Output the (X, Y) coordinate of the center of the cell containing the given text.  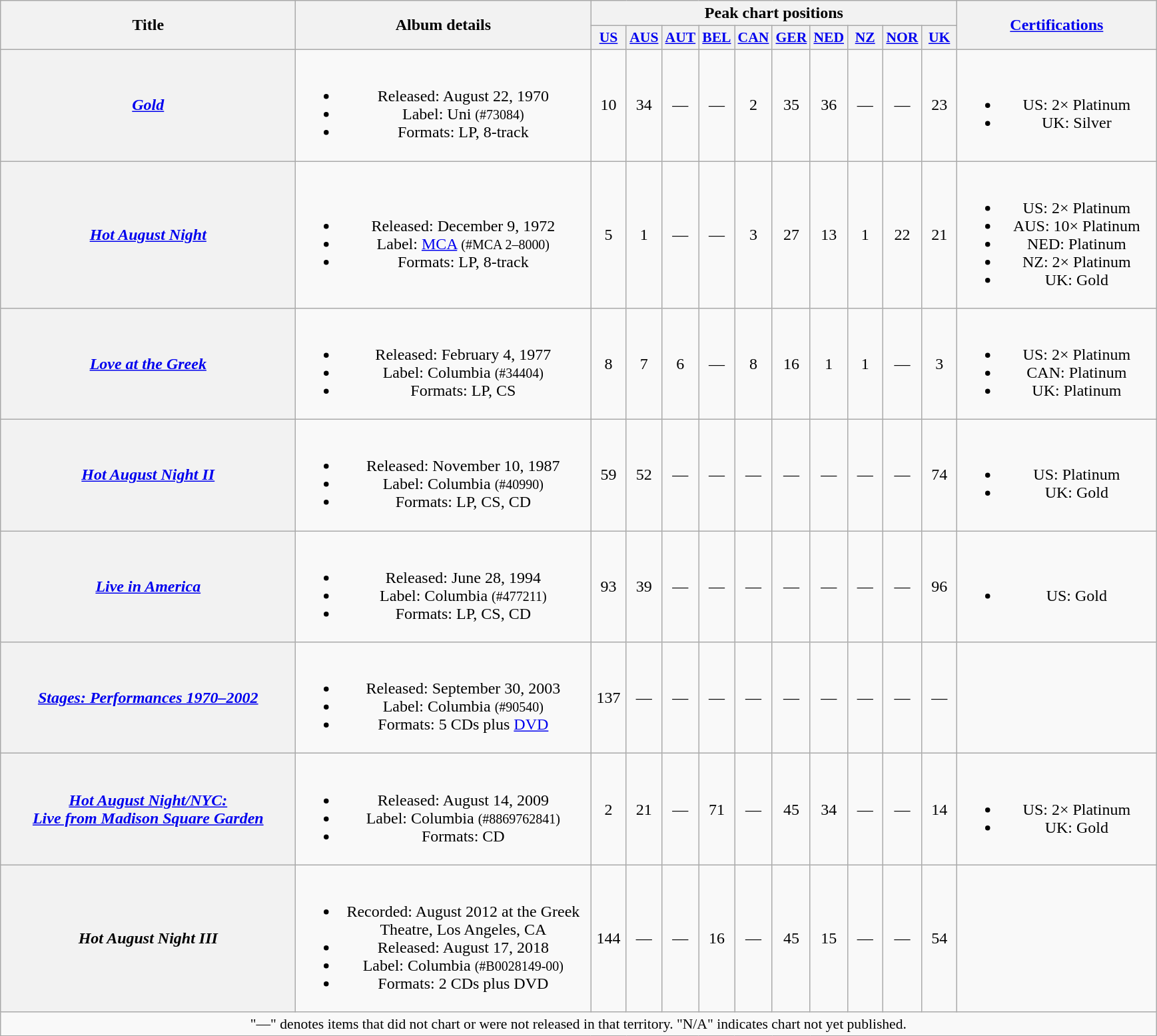
14 (939, 809)
US: PlatinumUK: Gold (1056, 476)
Released: June 28, 1994Label: Columbia (#477211)Formats: LP, CS, CD (444, 586)
96 (939, 586)
93 (609, 586)
UK (939, 38)
Released: August 14, 2009Label: Columbia (#8869762841)Formats: CD (444, 809)
15 (829, 938)
AUT (681, 38)
NZ (865, 38)
54 (939, 938)
36 (829, 105)
BEL (717, 38)
23 (939, 105)
US: 2× PlatinumAUS: 10× PlatinumNED: PlatinumNZ: 2× PlatinumUK: Gold (1056, 235)
"—" denotes items that did not chart or were not released in that territory. "N/A" indicates chart not yet published. (578, 1024)
7 (643, 364)
Love at the Greek (148, 364)
Released: September 30, 2003Label: Columbia (#90540)Formats: 5 CDs plus DVD (444, 698)
AUS (643, 38)
144 (609, 938)
US: Gold (1056, 586)
5 (609, 235)
US: 2× PlatinumCAN: PlatinumUK: Platinum (1056, 364)
22 (902, 235)
Released: November 10, 1987Label: Columbia (#40990)Formats: LP, CS, CD (444, 476)
Recorded: August 2012 at the Greek Theatre, Los Angeles, CAReleased: August 17, 2018Label: Columbia (#B0028149-00)Formats: 2 CDs plus DVD (444, 938)
US (609, 38)
NOR (902, 38)
Stages: Performances 1970–2002 (148, 698)
137 (609, 698)
Title (148, 25)
71 (717, 809)
Released: August 22, 1970Label: Uni (#73084)Formats: LP, 8-track (444, 105)
US: 2× PlatinumUK: Gold (1056, 809)
Peak chart positions (774, 13)
US: 2× PlatinumUK: Silver (1056, 105)
Certifications (1056, 25)
10 (609, 105)
Hot August Night III (148, 938)
Released: December 9, 1972Label: MCA (#MCA 2–8000)Formats: LP, 8-track (444, 235)
Album details (444, 25)
74 (939, 476)
52 (643, 476)
Hot August Night/NYC:Live from Madison Square Garden (148, 809)
13 (829, 235)
Live in America (148, 586)
Hot August Night (148, 235)
Released: February 4, 1977Label: Columbia (#34404)Formats: LP, CS (444, 364)
59 (609, 476)
27 (791, 235)
NED (829, 38)
35 (791, 105)
6 (681, 364)
Hot August Night II (148, 476)
39 (643, 586)
Gold (148, 105)
CAN (754, 38)
GER (791, 38)
